Find where the given text appears and provide that cell's center as (x, y) coordinate. 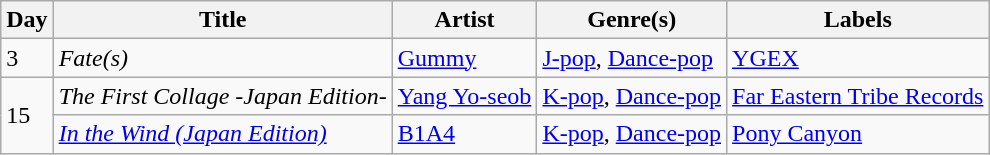
Gummy (464, 58)
Genre(s) (632, 20)
Pony Canyon (858, 134)
In the Wind (Japan Edition) (222, 134)
15 (27, 115)
Labels (858, 20)
YGEX (858, 58)
3 (27, 58)
Artist (464, 20)
Far Eastern Tribe Records (858, 96)
B1A4 (464, 134)
J-pop, Dance-pop (632, 58)
Title (222, 20)
Yang Yo-seob (464, 96)
The First Collage -Japan Edition- (222, 96)
Fate(s) (222, 58)
Day (27, 20)
